Find where the given text appears and provide that cell's center as (X, Y) coordinate. 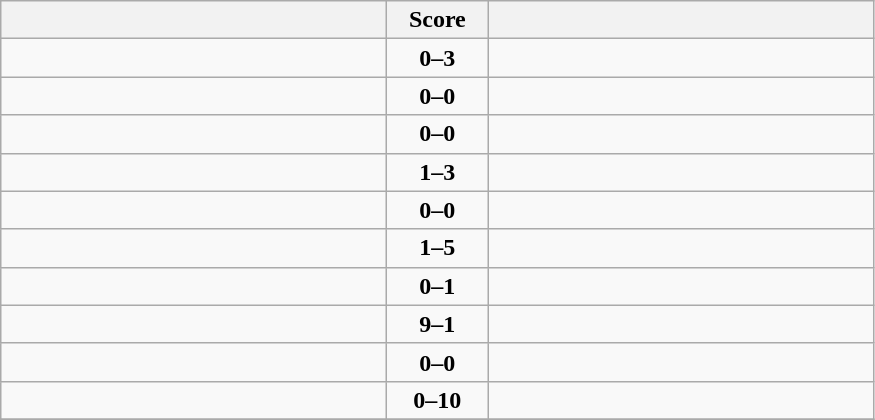
Score (438, 20)
0–3 (438, 58)
0–1 (438, 286)
1–3 (438, 172)
9–1 (438, 324)
0–10 (438, 400)
1–5 (438, 248)
